From the cell containing the given text, extract its center point as (x, y) coordinate. 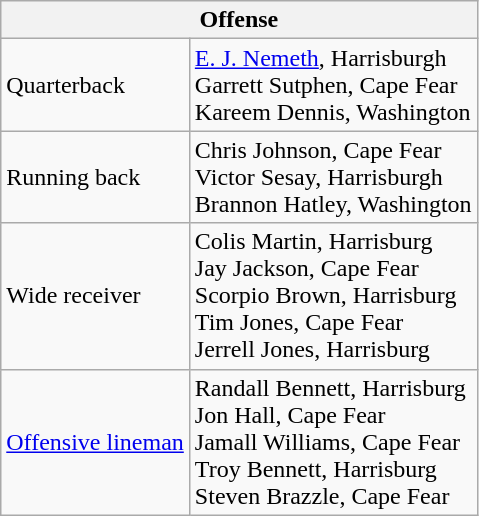
Quarterback (96, 85)
Colis Martin, HarrisburgJay Jackson, Cape FearScorpio Brown, HarrisburgTim Jones, Cape FearJerrell Jones, Harrisburg (333, 296)
Wide receiver (96, 296)
Chris Johnson, Cape FearVictor Sesay, HarrisburghBrannon Hatley, Washington (333, 177)
Running back (96, 177)
E. J. Nemeth, HarrisburghGarrett Sutphen, Cape FearKareem Dennis, Washington (333, 85)
Offensive lineman (96, 442)
Offense (239, 20)
Randall Bennett, HarrisburgJon Hall, Cape FearJamall Williams, Cape FearTroy Bennett, HarrisburgSteven Brazzle, Cape Fear (333, 442)
